Scan for the cell matching the given text and deliver its [x, y] coordinate at center. 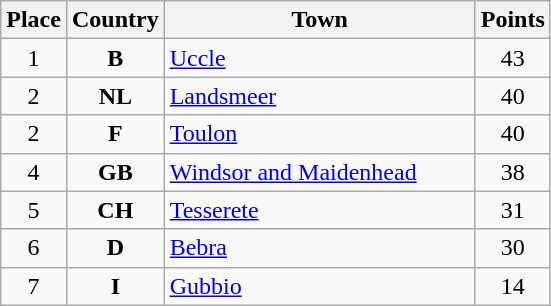
Bebra [320, 248]
Windsor and Maidenhead [320, 172]
NL [115, 96]
CH [115, 210]
Gubbio [320, 286]
Tesserete [320, 210]
38 [512, 172]
7 [34, 286]
6 [34, 248]
4 [34, 172]
D [115, 248]
F [115, 134]
Place [34, 20]
B [115, 58]
43 [512, 58]
31 [512, 210]
14 [512, 286]
Landsmeer [320, 96]
30 [512, 248]
Town [320, 20]
I [115, 286]
5 [34, 210]
1 [34, 58]
Country [115, 20]
Toulon [320, 134]
Points [512, 20]
GB [115, 172]
Uccle [320, 58]
